From the cell containing the given text, extract its center point as [x, y] coordinate. 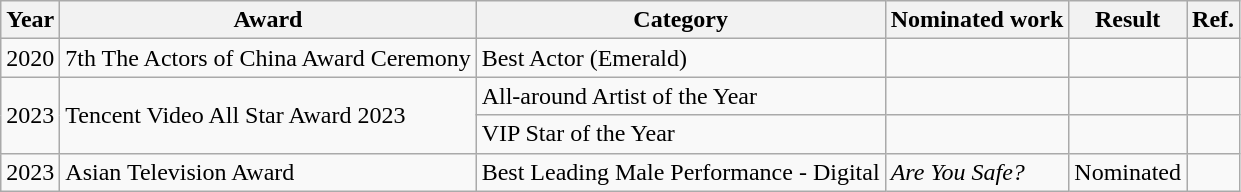
Best Actor (Emerald) [680, 58]
VIP Star of the Year [680, 134]
Best Leading Male Performance - Digital [680, 172]
Asian Television Award [268, 172]
Are You Safe? [977, 172]
Year [30, 20]
Nominated work [977, 20]
All-around Artist of the Year [680, 96]
Tencent Video All Star Award 2023 [268, 115]
2020 [30, 58]
Result [1128, 20]
7th The Actors of China Award Ceremony [268, 58]
Ref. [1214, 20]
Award [268, 20]
Nominated [1128, 172]
Category [680, 20]
